Capture the cell that displays the provided text and extract its (x, y) central coordinate. 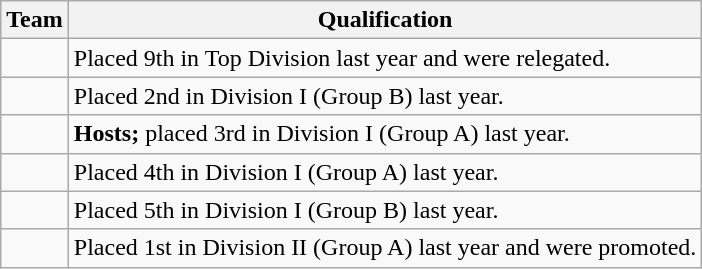
Placed 5th in Division I (Group B) last year. (385, 210)
Hosts; placed 3rd in Division I (Group A) last year. (385, 134)
Placed 4th in Division I (Group A) last year. (385, 172)
Placed 1st in Division II (Group A) last year and were promoted. (385, 248)
Qualification (385, 20)
Placed 9th in Top Division last year and were relegated. (385, 58)
Team (35, 20)
Placed 2nd in Division I (Group B) last year. (385, 96)
